Search for the cell housing the specified text and yield its (X, Y) center coordinate. 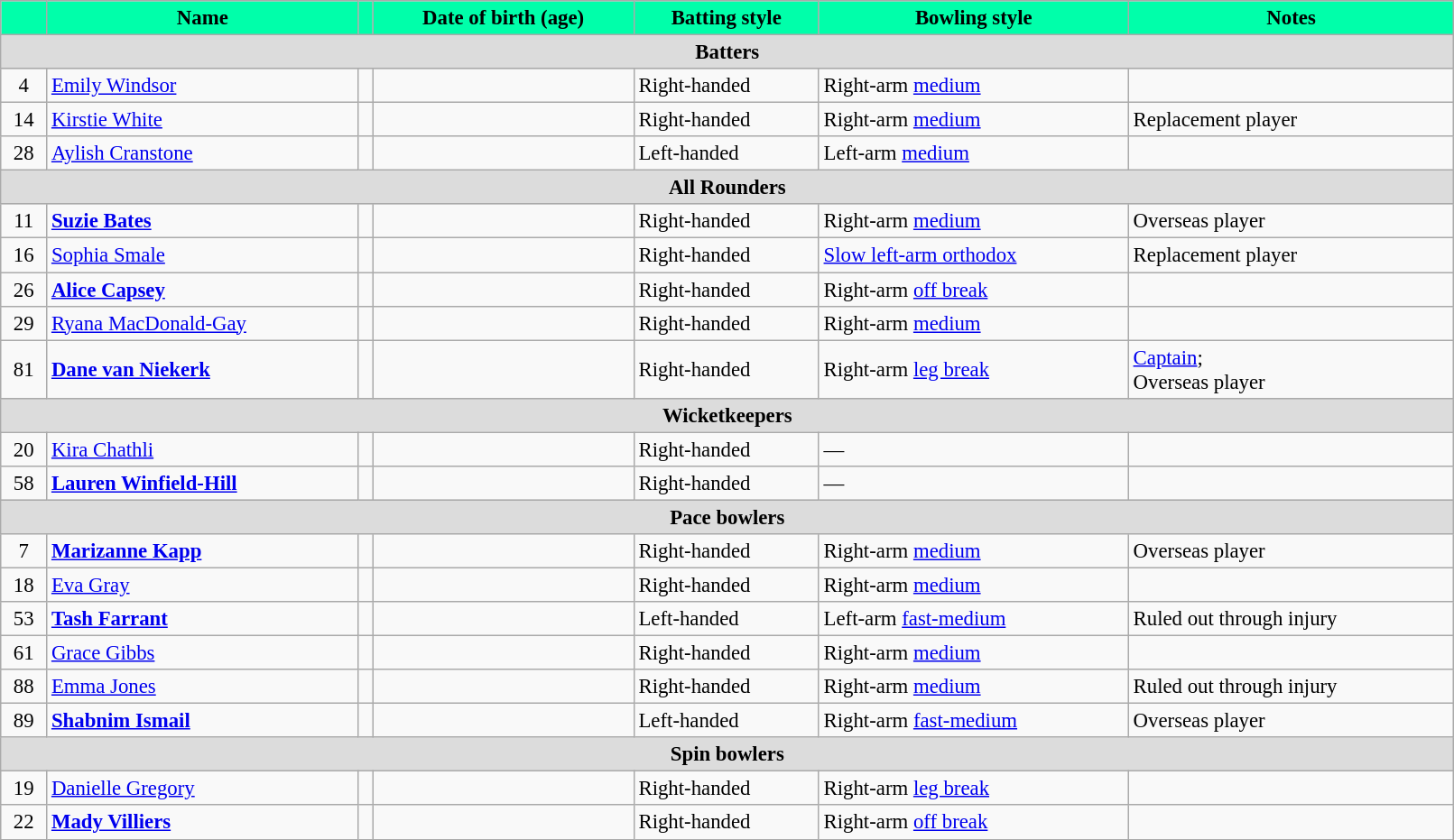
16 (23, 255)
Kirstie White (202, 120)
88 (23, 687)
18 (23, 585)
Grace Gibbs (202, 653)
Captain; Overseas player (1291, 370)
Emily Windsor (202, 86)
53 (23, 619)
Bowling style (973, 18)
Sophia Smale (202, 255)
22 (23, 823)
Aylish Cranstone (202, 153)
89 (23, 721)
Wicketkeepers (727, 415)
Batters (727, 52)
Notes (1291, 18)
14 (23, 120)
29 (23, 323)
20 (23, 449)
Lauren Winfield-Hill (202, 484)
Name (202, 18)
Marizanne Kapp (202, 551)
All Rounders (727, 188)
Right-arm fast-medium (973, 721)
Batting style (726, 18)
Slow left-arm orthodox (973, 255)
Shabnim Ismail (202, 721)
Mady Villiers (202, 823)
Ryana MacDonald-Gay (202, 323)
Eva Gray (202, 585)
4 (23, 86)
Danielle Gregory (202, 789)
11 (23, 221)
26 (23, 290)
Dane van Niekerk (202, 370)
Date of birth (age) (504, 18)
Left-arm fast-medium (973, 619)
7 (23, 551)
Tash Farrant (202, 619)
Kira Chathli (202, 449)
19 (23, 789)
Alice Capsey (202, 290)
81 (23, 370)
Emma Jones (202, 687)
28 (23, 153)
Pace bowlers (727, 517)
Spin bowlers (727, 754)
Left-arm medium (973, 153)
58 (23, 484)
Suzie Bates (202, 221)
61 (23, 653)
